Pinpoint the cell where the given text exists, returning its [X, Y] midpoint coordinate. 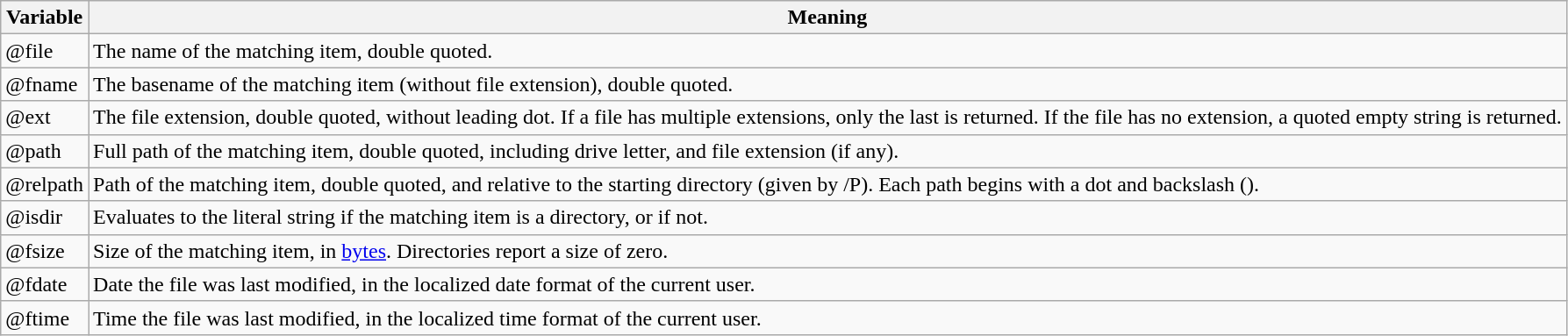
@isdir [45, 218]
@ftime [45, 318]
Size of the matching item, in bytes. Directories report a size of zero. [828, 251]
Date the file was last modified, in the localized date format of the current user. [828, 284]
Full path of the matching item, double quoted, including drive letter, and file extension (if any). [828, 151]
@file [45, 51]
@relpath [45, 184]
Evaluates to the literal string if the matching item is a directory, or if not. [828, 218]
@fdate [45, 284]
Path of the matching item, double quoted, and relative to the starting directory (given by /P). Each path begins with a dot and backslash (). [828, 184]
@path [45, 151]
Time the file was last modified, in the localized time format of the current user. [828, 318]
The name of the matching item, double quoted. [828, 51]
@ext [45, 118]
Variable [45, 18]
The basename of the matching item (without file extension), double quoted. [828, 84]
@fsize [45, 251]
@fname [45, 84]
Meaning [828, 18]
